Provide the [x, y] coordinate of the cell's center where the given text is located.  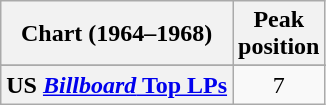
Chart (1964–1968) [117, 34]
Peakposition [279, 34]
US Billboard Top LPs [117, 85]
7 [279, 85]
